From the cell containing the given text, extract its center point as [x, y] coordinate. 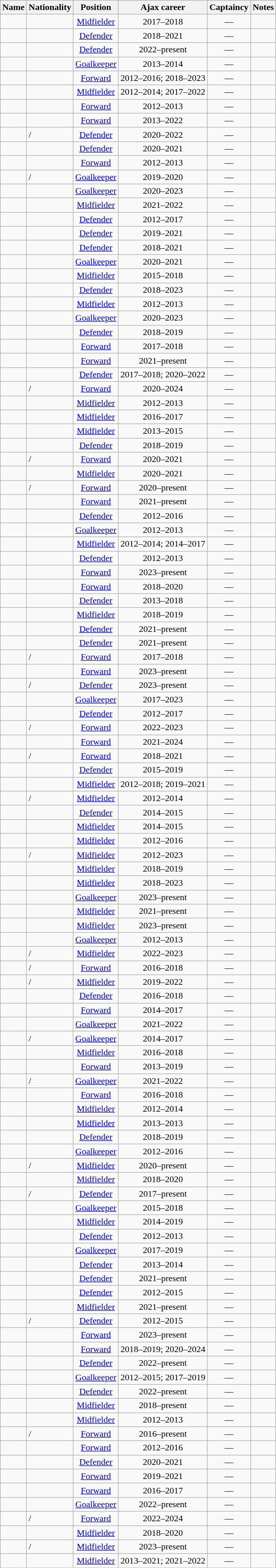
2012–2014; 2017–2022 [163, 92]
2015–2019 [163, 770]
2012–2014; 2014–2017 [163, 544]
Notes [263, 7]
2018–present [163, 1405]
2017–2018; 2020–2022 [163, 374]
2020–2024 [163, 388]
2013–2013 [163, 1123]
2017–present [163, 1194]
2019–2020 [163, 177]
2018–2019; 2020–2024 [163, 1349]
2013–2015 [163, 431]
Ajax career [163, 7]
Position [96, 7]
2016–present [163, 1434]
2014–2019 [163, 1222]
2013–2019 [163, 1066]
2012–2023 [163, 854]
2022–2024 [163, 1518]
2020–2022 [163, 134]
2021–2024 [163, 742]
2012–2016; 2018–2023 [163, 78]
2013–2021; 2021–2022 [163, 1561]
Nationality [50, 7]
2017–2023 [163, 699]
2012–2015; 2017–2019 [163, 1377]
2012–2018; 2019–2021 [163, 784]
Name [13, 7]
2019–2022 [163, 982]
2017–2019 [163, 1250]
2013–2022 [163, 120]
2013–2018 [163, 600]
Captaincy [229, 7]
